Output the (x, y) coordinate of the center of the cell containing the given text.  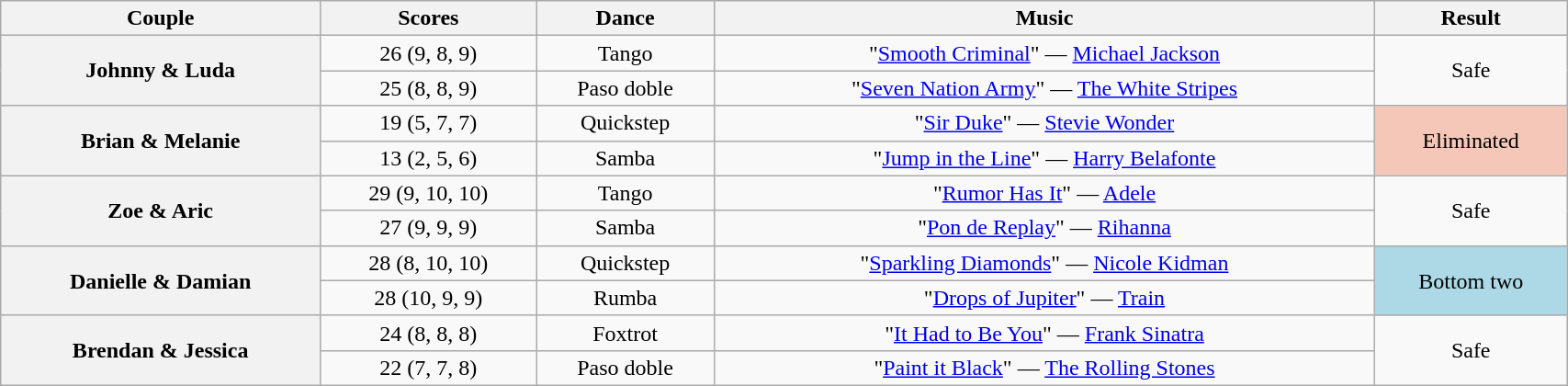
19 (5, 7, 7) (428, 123)
Foxtrot (625, 333)
"Sparkling Diamonds" — Nicole Kidman (1044, 263)
28 (8, 10, 10) (428, 263)
28 (10, 9, 9) (428, 298)
24 (8, 8, 8) (428, 333)
"It Had to Be You" — Frank Sinatra (1044, 333)
"Pon de Replay" — Rihanna (1044, 228)
"Paint it Black" — The Rolling Stones (1044, 368)
25 (8, 8, 9) (428, 88)
"Drops of Jupiter" — Train (1044, 298)
22 (7, 7, 8) (428, 368)
"Rumor Has It" — Adele (1044, 193)
"Seven Nation Army" — The White Stripes (1044, 88)
Music (1044, 18)
26 (9, 8, 9) (428, 53)
Brian & Melanie (161, 141)
29 (9, 10, 10) (428, 193)
27 (9, 9, 9) (428, 228)
Dance (625, 18)
"Sir Duke" — Stevie Wonder (1044, 123)
"Smooth Criminal" — Michael Jackson (1044, 53)
Result (1472, 18)
Danielle & Damian (161, 280)
Couple (161, 18)
"Jump in the Line" — Harry Belafonte (1044, 158)
Bottom two (1472, 280)
Zoe & Aric (161, 210)
Eliminated (1472, 141)
Brendan & Jessica (161, 350)
Rumba (625, 298)
Johnny & Luda (161, 71)
Scores (428, 18)
13 (2, 5, 6) (428, 158)
